Detect which cell encompasses the target text, then output its [X, Y] center coordinate. 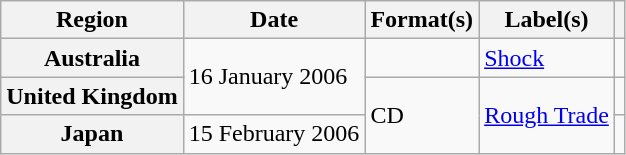
Japan [92, 134]
Shock [547, 58]
Label(s) [547, 20]
Australia [92, 58]
Region [92, 20]
16 January 2006 [274, 77]
15 February 2006 [274, 134]
United Kingdom [92, 96]
Format(s) [422, 20]
Rough Trade [547, 115]
CD [422, 115]
Date [274, 20]
